Extract the (X, Y) coordinate from the center of the cell holding the provided text.  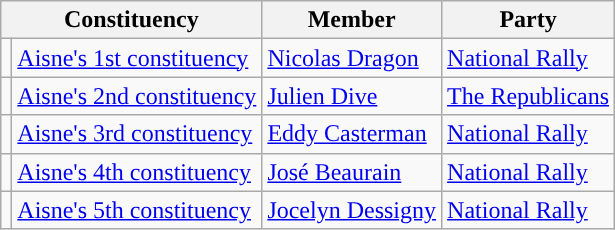
Aisne's 2nd constituency (137, 96)
Member (352, 20)
Aisne's 1st constituency (137, 58)
Nicolas Dragon (352, 58)
Eddy Casterman (352, 134)
José Beaurain (352, 172)
Aisne's 5th constituency (137, 210)
Aisne's 3rd constituency (137, 134)
Jocelyn Dessigny (352, 210)
Party (528, 20)
The Republicans (528, 96)
Aisne's 4th constituency (137, 172)
Constituency (132, 20)
Julien Dive (352, 96)
